Return the (x, y) coordinate for the center point of the cell that contains the specified text.  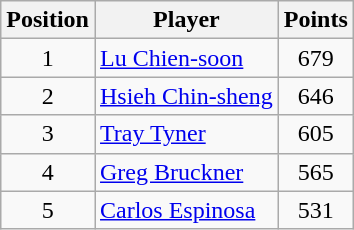
605 (316, 134)
Points (316, 20)
565 (316, 172)
679 (316, 58)
Player (186, 20)
5 (48, 210)
Position (48, 20)
Lu Chien-soon (186, 58)
1 (48, 58)
2 (48, 96)
Hsieh Chin-sheng (186, 96)
3 (48, 134)
Carlos Espinosa (186, 210)
531 (316, 210)
Tray Tyner (186, 134)
4 (48, 172)
Greg Bruckner (186, 172)
646 (316, 96)
